Return the (X, Y) coordinate for the center point of the cell that contains the specified text.  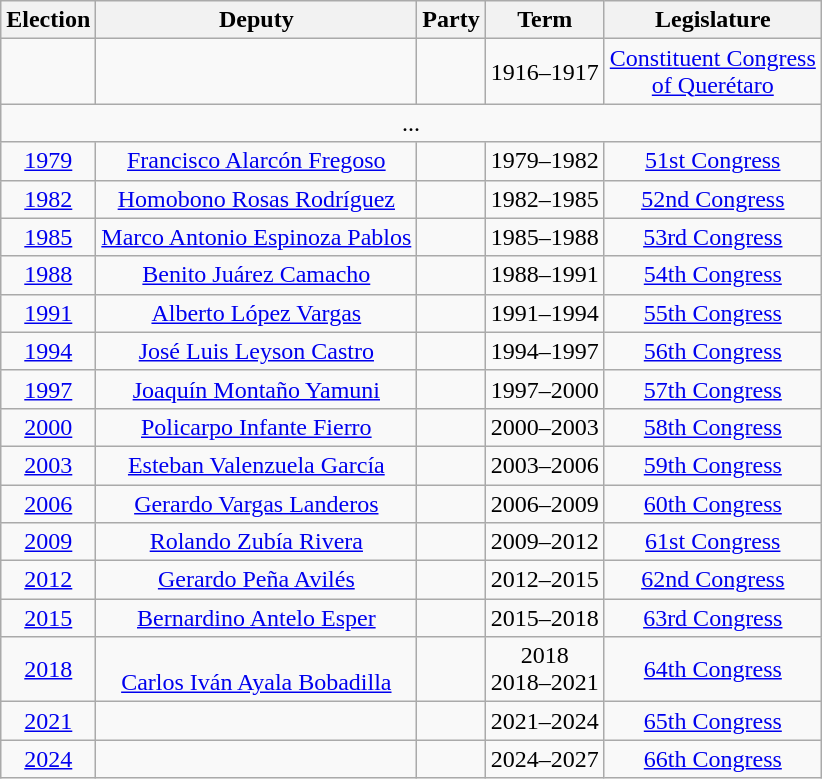
65th Congress (712, 721)
2006–2009 (544, 503)
2012 (48, 580)
51st Congress (712, 161)
1979–1982 (544, 161)
Term (544, 20)
61st Congress (712, 542)
62nd Congress (712, 580)
Joaquín Montaño Yamuni (256, 389)
Francisco Alarcón Fregoso (256, 161)
Policarpo Infante Fierro (256, 427)
57th Congress (712, 389)
2024–2027 (544, 759)
1997–2000 (544, 389)
1991–1994 (544, 313)
1994–1997 (544, 351)
58th Congress (712, 427)
Esteban Valenzuela García (256, 465)
Legislature (712, 20)
63rd Congress (712, 618)
2021 (48, 721)
1916–1917 (544, 72)
1985 (48, 237)
2000–2003 (544, 427)
Party (451, 20)
1982 (48, 199)
Alberto López Vargas (256, 313)
53rd Congress (712, 237)
56th Congress (712, 351)
2018 (48, 670)
Rolando Zubía Rivera (256, 542)
1991 (48, 313)
2012–2015 (544, 580)
2009–2012 (544, 542)
2021–2024 (544, 721)
Homobono Rosas Rodríguez (256, 199)
2009 (48, 542)
... (412, 123)
1982–1985 (544, 199)
1988 (48, 275)
José Luis Leyson Castro (256, 351)
Gerardo Peña Avilés (256, 580)
2006 (48, 503)
60th Congress (712, 503)
52nd Congress (712, 199)
59th Congress (712, 465)
2003 (48, 465)
2000 (48, 427)
1997 (48, 389)
64th Congress (712, 670)
54th Congress (712, 275)
Marco Antonio Espinoza Pablos (256, 237)
55th Congress (712, 313)
Carlos Iván Ayala Bobadilla (256, 670)
2003–2006 (544, 465)
2015–2018 (544, 618)
66th Congress (712, 759)
Election (48, 20)
Deputy (256, 20)
Constituent Congressof Querétaro (712, 72)
2015 (48, 618)
1994 (48, 351)
Gerardo Vargas Landeros (256, 503)
20182018–2021 (544, 670)
1988–1991 (544, 275)
2024 (48, 759)
Benito Juárez Camacho (256, 275)
1979 (48, 161)
Bernardino Antelo Esper (256, 618)
1985–1988 (544, 237)
